Detect which cell encompasses the target text, then output its (X, Y) center coordinate. 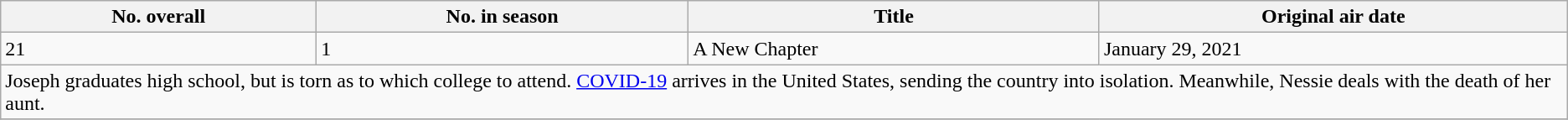
21 (159, 49)
Original air date (1333, 17)
No. overall (159, 17)
No. in season (503, 17)
January 29, 2021 (1333, 49)
1 (503, 49)
A New Chapter (895, 49)
Title (895, 17)
